Extract the (X, Y) coordinate from the center of the cell holding the provided text.  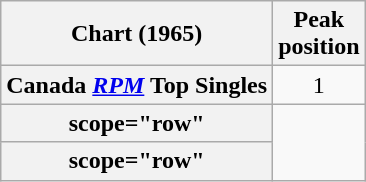
Chart (1965) (137, 34)
Peakposition (319, 34)
Canada RPM Top Singles (137, 85)
1 (319, 85)
